Provide the (X, Y) coordinate of the cell's center where the given text is located.  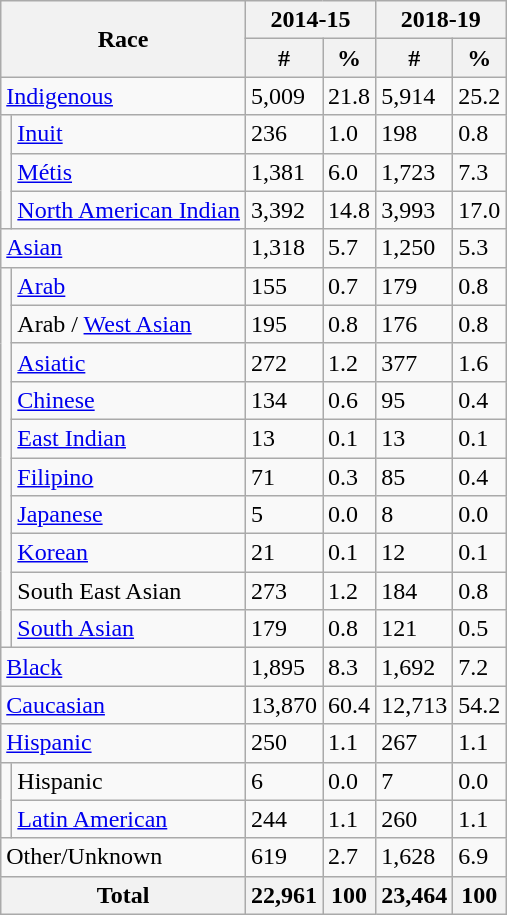
17.0 (480, 210)
1.0 (350, 134)
260 (414, 819)
1,318 (284, 248)
3,392 (284, 210)
Arab (129, 286)
7 (414, 781)
184 (414, 591)
Métis (129, 172)
14.8 (350, 210)
198 (414, 134)
1,692 (414, 667)
95 (414, 400)
Total (124, 895)
267 (414, 743)
5,914 (414, 96)
1,895 (284, 667)
377 (414, 362)
273 (284, 591)
1,723 (414, 172)
5,009 (284, 96)
0.6 (350, 400)
1,250 (414, 248)
Korean (129, 553)
8 (414, 515)
2014-15 (310, 20)
5 (284, 515)
Japanese (129, 515)
13,870 (284, 705)
0.3 (350, 477)
Asiatic (129, 362)
7.2 (480, 667)
Chinese (129, 400)
121 (414, 629)
Asian (124, 248)
0.5 (480, 629)
South Asian (129, 629)
21 (284, 553)
6.0 (350, 172)
3,993 (414, 210)
71 (284, 477)
134 (284, 400)
60.4 (350, 705)
236 (284, 134)
Other/Unknown (124, 857)
272 (284, 362)
1,628 (414, 857)
619 (284, 857)
250 (284, 743)
155 (284, 286)
25.2 (480, 96)
21.8 (350, 96)
Latin American (129, 819)
12,713 (414, 705)
1,381 (284, 172)
Filipino (129, 477)
176 (414, 324)
244 (284, 819)
6.9 (480, 857)
85 (414, 477)
22,961 (284, 895)
Race (124, 39)
South East Asian (129, 591)
8.3 (350, 667)
East Indian (129, 438)
5.3 (480, 248)
195 (284, 324)
2018-19 (441, 20)
Indigenous (124, 96)
23,464 (414, 895)
54.2 (480, 705)
6 (284, 781)
7.3 (480, 172)
2.7 (350, 857)
5.7 (350, 248)
Arab / West Asian (129, 324)
0.7 (350, 286)
Inuit (129, 134)
Black (124, 667)
1.6 (480, 362)
Caucasian (124, 705)
12 (414, 553)
North American Indian (129, 210)
